Extract the (X, Y) coordinate from the center of the cell holding the provided text.  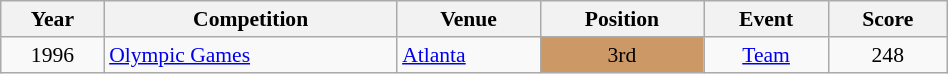
Team (766, 55)
248 (888, 55)
Year (52, 19)
Position (622, 19)
Olympic Games (250, 55)
Venue (468, 19)
Competition (250, 19)
Atlanta (468, 55)
Event (766, 19)
1996 (52, 55)
3rd (622, 55)
Score (888, 19)
